Detect which cell encompasses the target text, then output its [x, y] center coordinate. 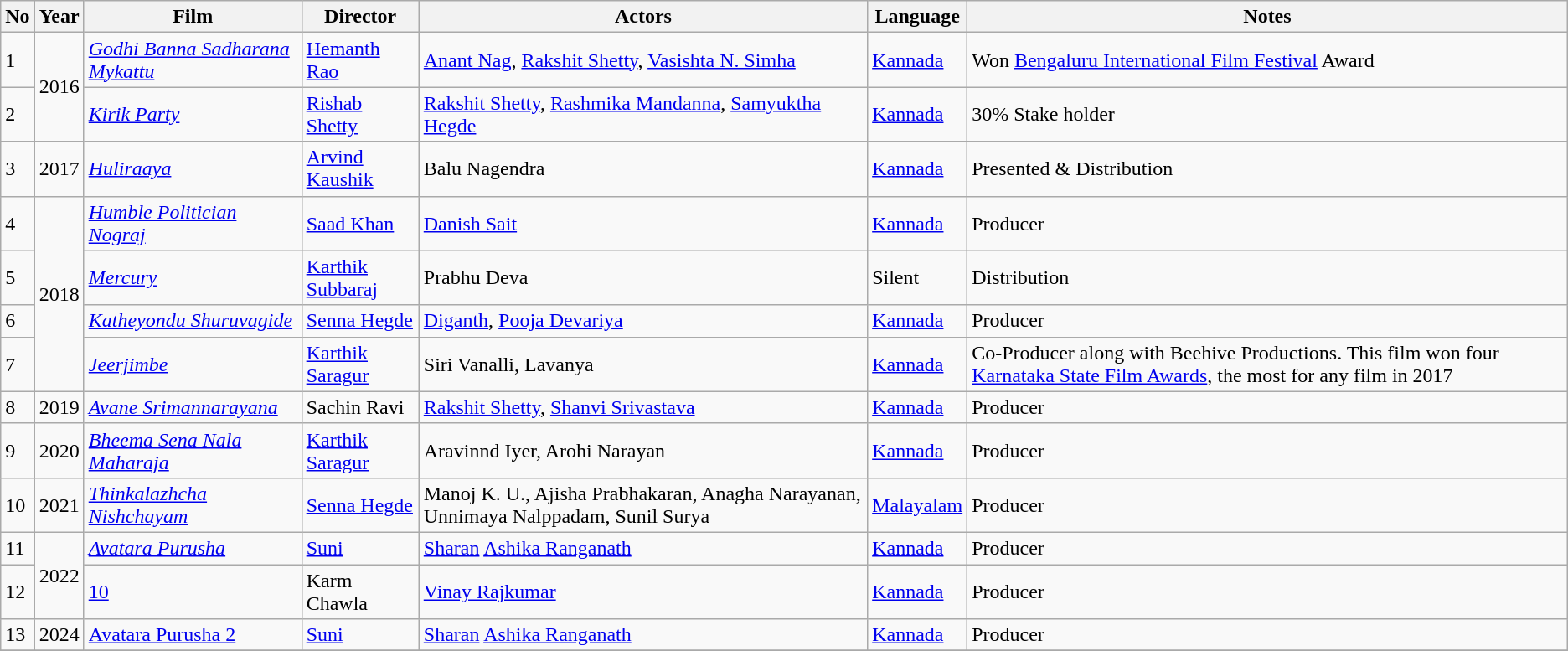
1 [18, 60]
8 [18, 407]
Aravinnd Iyer, Arohi Narayan [643, 451]
2016 [59, 87]
Vinay Rajkumar [643, 592]
Won Bengaluru International Film Festival Award [1268, 60]
Director [360, 17]
Humble Politician Nograj [193, 223]
4 [18, 223]
Year [59, 17]
Arvind Kaushik [360, 169]
Co-Producer along with Beehive Productions. This film won four Karnataka State Film Awards, the most for any film in 2017 [1268, 364]
3 [18, 169]
11 [18, 548]
9 [18, 451]
6 [18, 321]
Karm Chawla [360, 592]
2018 [59, 293]
Danish Sait [643, 223]
5 [18, 278]
2022 [59, 575]
Rakshit Shetty, Shanvi Srivastava [643, 407]
Presented & Distribution [1268, 169]
Language [918, 17]
7 [18, 364]
30% Stake holder [1268, 114]
Bheema Sena Nala Maharaja [193, 451]
2021 [59, 504]
Thinkalazhcha Nishchayam [193, 504]
13 [18, 635]
Avatara Purusha [193, 548]
Silent [918, 278]
Distribution [1268, 278]
Saad Khan [360, 223]
Anant Nag, Rakshit Shetty, Vasishta N. Simha [643, 60]
Godhi Banna Sadharana Mykattu [193, 60]
Siri Vanalli, Lavanya [643, 364]
2 [18, 114]
2019 [59, 407]
12 [18, 592]
Huliraaya [193, 169]
No [18, 17]
Film [193, 17]
Rakshit Shetty, Rashmika Mandanna, Samyuktha Hegde [643, 114]
Diganth, Pooja Devariya [643, 321]
Karthik Subbaraj [360, 278]
Hemanth Rao [360, 60]
Prabhu Deva [643, 278]
Jeerjimbe [193, 364]
Sachin Ravi [360, 407]
Kirik Party [193, 114]
Malayalam [918, 504]
2017 [59, 169]
Manoj K. U., Ajisha Prabhakaran, Anagha Narayanan, Unnimaya Nalppadam, Sunil Surya [643, 504]
Notes [1268, 17]
Avane Srimannarayana [193, 407]
Avatara Purusha 2 [193, 635]
2020 [59, 451]
Katheyondu Shuruvagide [193, 321]
Balu Nagendra [643, 169]
2024 [59, 635]
Rishab Shetty [360, 114]
Actors [643, 17]
Mercury [193, 278]
